Locate the cell with the specified text and output its (x, y) center coordinate. 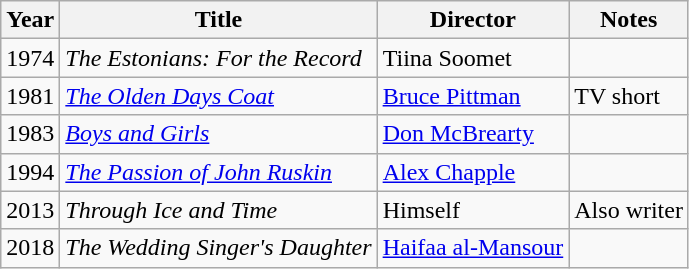
Notes (629, 20)
Through Ice and Time (218, 210)
Haifaa al-Mansour (473, 248)
Don McBrearty (473, 134)
1981 (30, 96)
Also writer (629, 210)
2013 (30, 210)
TV short (629, 96)
The Passion of John Ruskin (218, 172)
1994 (30, 172)
Director (473, 20)
Alex Chapple (473, 172)
The Olden Days Coat (218, 96)
1974 (30, 58)
Bruce Pittman (473, 96)
1983 (30, 134)
The Estonians: For the Record (218, 58)
The Wedding Singer's Daughter (218, 248)
Year (30, 20)
Himself (473, 210)
Tiina Soomet (473, 58)
Title (218, 20)
Boys and Girls (218, 134)
2018 (30, 248)
